From the cell containing the given text, extract its center point as (x, y) coordinate. 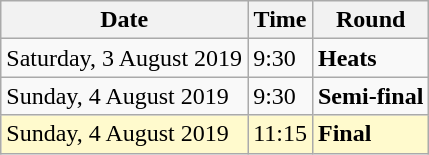
Final (370, 134)
11:15 (280, 134)
Time (280, 20)
Saturday, 3 August 2019 (124, 58)
Semi-final (370, 96)
Date (124, 20)
Heats (370, 58)
Round (370, 20)
